Locate the cell with the specified text and output its (X, Y) center coordinate. 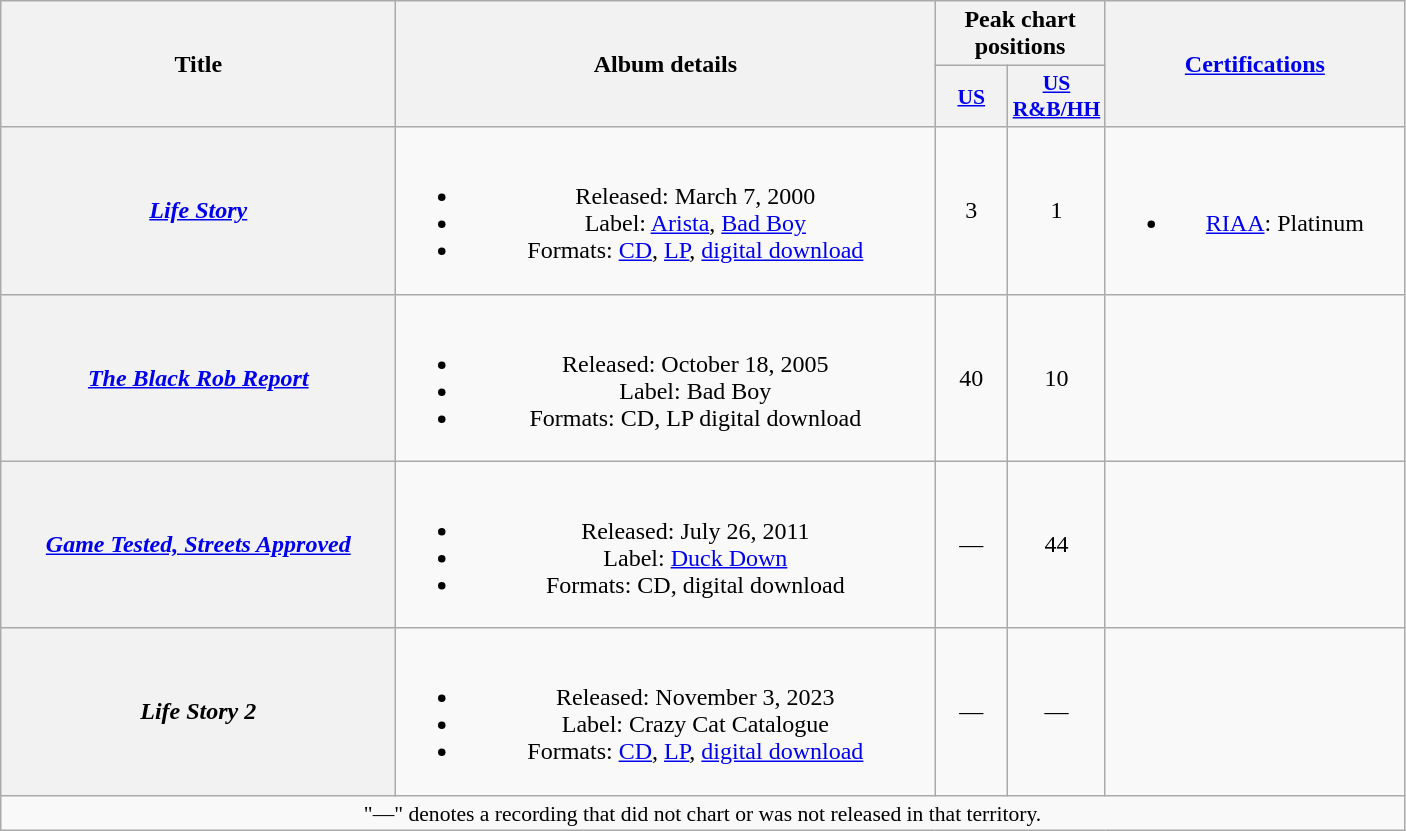
Released: November 3, 2023Label: Crazy Cat CatalogueFormats: CD, LP, digital download (666, 712)
Released: July 26, 2011Label: Duck DownFormats: CD, digital download (666, 544)
40 (972, 378)
Life Story 2 (198, 712)
Life Story (198, 210)
Peak chart positions (1020, 34)
10 (1057, 378)
Title (198, 64)
US (972, 96)
3 (972, 210)
RIAA: Platinum (1254, 210)
44 (1057, 544)
1 (1057, 210)
Album details (666, 64)
"—" denotes a recording that did not chart or was not released in that territory. (703, 813)
The Black Rob Report (198, 378)
USR&B/HH (1057, 96)
Certifications (1254, 64)
Released: March 7, 2000Label: Arista, Bad BoyFormats: CD, LP, digital download (666, 210)
Game Tested, Streets Approved (198, 544)
Released: October 18, 2005Label: Bad BoyFormats: CD, LP digital download (666, 378)
